Find where the given text appears and provide that cell's center as [X, Y] coordinate. 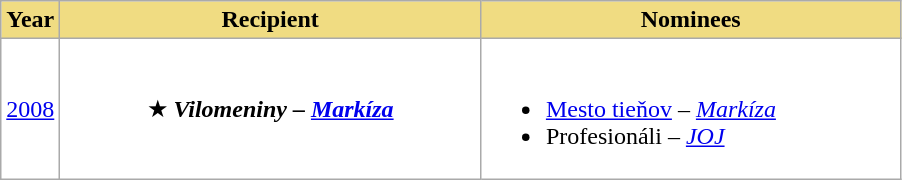
Recipient [270, 20]
2008 [30, 109]
Mesto tieňov – MarkízaProfesionáli – JOJ [690, 109]
Year [30, 20]
★ Vilomeniny – Markíza [270, 109]
Nominees [690, 20]
